Capture the cell that displays the provided text and extract its (X, Y) central coordinate. 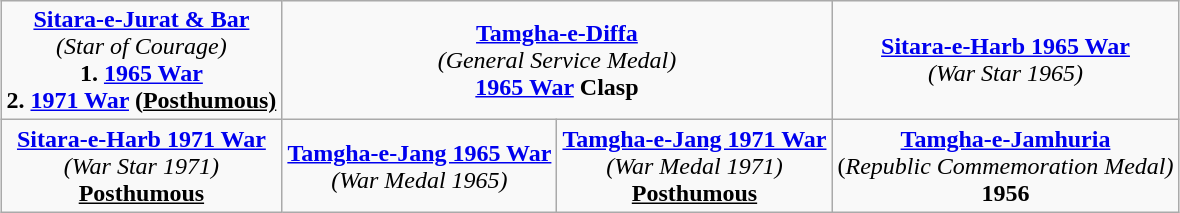
Sitara-e-Jurat & Bar(Star of Courage)1. 1965 War2. 1971 War (Posthumous) (142, 60)
Tamgha-e-Diffa(General Service Medal)1965 War Clasp (557, 60)
Tamgha-e-Jamhuria(Republic Commemoration Medal)1956 (1006, 166)
Tamgha-e-Jang 1965 War(War Medal 1965) (420, 166)
Tamgha-e-Jang 1971 War(War Medal 1971)Posthumous (694, 166)
Sitara-e-Harb 1971 War(War Star 1971)Posthumous (142, 166)
Sitara-e-Harb 1965 War(War Star 1965) (1006, 60)
